Capture the cell that displays the provided text and extract its (X, Y) central coordinate. 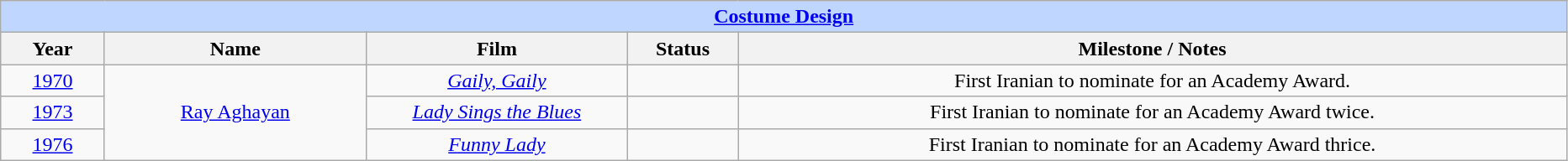
First Iranian to nominate for an Academy Award twice. (1153, 112)
Name (235, 49)
Gaily, Gaily (496, 80)
Milestone / Notes (1153, 49)
First Iranian to nominate for an Academy Award thrice. (1153, 144)
1970 (53, 80)
Funny Lady (496, 144)
Ray Aghayan (235, 112)
Costume Design (784, 17)
Lady Sings the Blues (496, 112)
Film (496, 49)
Status (683, 49)
First Iranian to nominate for an Academy Award. (1153, 80)
Year (53, 49)
1973 (53, 112)
1976 (53, 144)
